Search for the cell housing the specified text and yield its (X, Y) center coordinate. 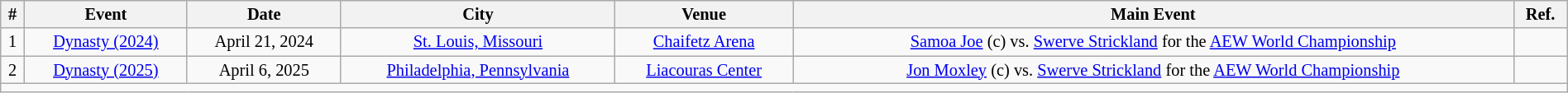
Event (106, 14)
City (478, 14)
Jon Moxley (c) vs. Swerve Strickland for the AEW World Championship (1153, 70)
Liacouras Center (705, 70)
Ref. (1540, 14)
Samoa Joe (c) vs. Swerve Strickland for the AEW World Championship (1153, 42)
# (13, 14)
April 21, 2024 (264, 42)
St. Louis, Missouri (478, 42)
April 6, 2025 (264, 70)
Main Event (1153, 14)
2 (13, 70)
Philadelphia, Pennsylvania (478, 70)
Dynasty (2024) (106, 42)
Venue (705, 14)
1 (13, 42)
Dynasty (2025) (106, 70)
Chaifetz Arena (705, 42)
Date (264, 14)
